Identify which cell holds the provided text, then report its (X, Y) central coordinate. 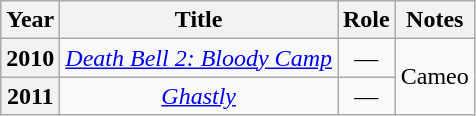
Ghastly (199, 96)
Notes (434, 20)
Death Bell 2: Bloody Camp (199, 58)
Year (30, 20)
2010 (30, 58)
Role (367, 20)
2011 (30, 96)
Cameo (434, 77)
Title (199, 20)
